Identify which cell holds the provided text, then report its [X, Y] central coordinate. 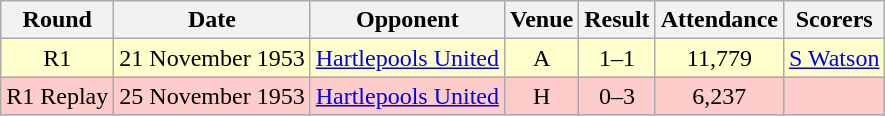
Scorers [834, 20]
S Watson [834, 58]
Result [617, 20]
21 November 1953 [212, 58]
25 November 1953 [212, 96]
Attendance [719, 20]
1–1 [617, 58]
Date [212, 20]
6,237 [719, 96]
R1 Replay [58, 96]
Round [58, 20]
Venue [542, 20]
A [542, 58]
Opponent [407, 20]
H [542, 96]
R1 [58, 58]
11,779 [719, 58]
0–3 [617, 96]
